Locate the cell with the specified text and output its (x, y) center coordinate. 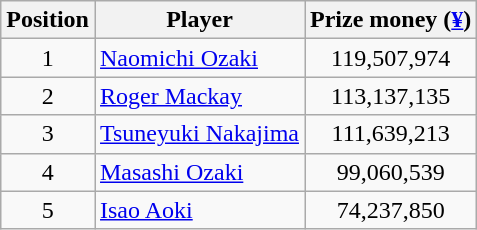
113,137,135 (390, 96)
1 (48, 58)
Isao Aoki (199, 210)
111,639,213 (390, 134)
5 (48, 210)
74,237,850 (390, 210)
119,507,974 (390, 58)
99,060,539 (390, 172)
Roger Mackay (199, 96)
3 (48, 134)
Position (48, 20)
2 (48, 96)
Prize money (¥) (390, 20)
4 (48, 172)
Tsuneyuki Nakajima (199, 134)
Naomichi Ozaki (199, 58)
Player (199, 20)
Masashi Ozaki (199, 172)
